Pinpoint the cell where the given text exists, returning its (X, Y) midpoint coordinate. 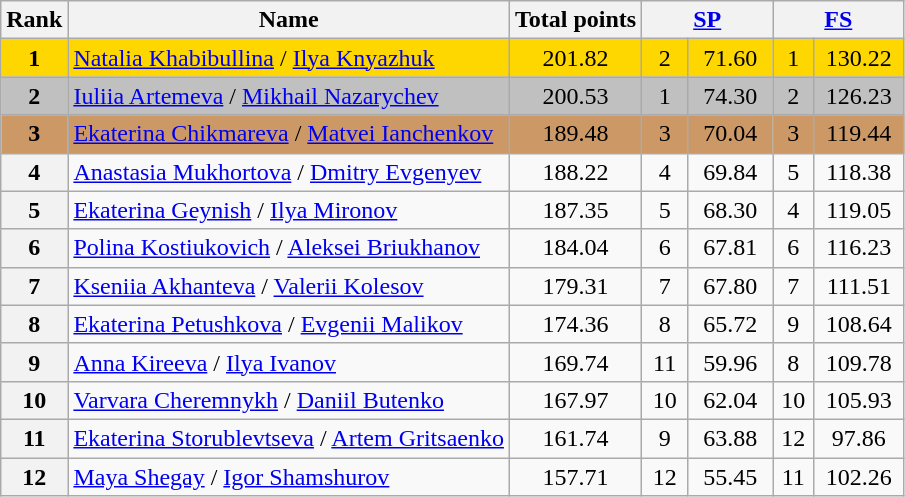
102.26 (859, 477)
119.05 (859, 210)
119.44 (859, 134)
118.38 (859, 172)
184.04 (575, 248)
126.23 (859, 96)
200.53 (575, 96)
105.93 (859, 400)
63.88 (730, 438)
Natalia Khabibullina / Ilya Knyazhuk (289, 58)
169.74 (575, 362)
189.48 (575, 134)
Total points (575, 20)
111.51 (859, 286)
67.81 (730, 248)
187.35 (575, 210)
74.30 (730, 96)
97.86 (859, 438)
109.78 (859, 362)
Anna Kireeva / Ilya Ivanov (289, 362)
108.64 (859, 324)
59.96 (730, 362)
71.60 (730, 58)
67.80 (730, 286)
116.23 (859, 248)
Polina Kostiukovich / Aleksei Briukhanov (289, 248)
Anastasia Mukhortova / Dmitry Evgenyev (289, 172)
70.04 (730, 134)
Iuliia Artemeva / Mikhail Nazarychev (289, 96)
Maya Shegay / Igor Shamshurov (289, 477)
Ekaterina Petushkova / Evgenii Malikov (289, 324)
Kseniia Akhanteva / Valerii Kolesov (289, 286)
69.84 (730, 172)
188.22 (575, 172)
55.45 (730, 477)
SP (708, 20)
Name (289, 20)
Ekaterina Geynish / Ilya Mironov (289, 210)
65.72 (730, 324)
FS (838, 20)
161.74 (575, 438)
Ekaterina Storublevtseva / Artem Gritsaenko (289, 438)
157.71 (575, 477)
Ekaterina Chikmareva / Matvei Ianchenkov (289, 134)
167.97 (575, 400)
201.82 (575, 58)
179.31 (575, 286)
174.36 (575, 324)
68.30 (730, 210)
Varvara Cheremnykh / Daniil Butenko (289, 400)
Rank (34, 20)
62.04 (730, 400)
130.22 (859, 58)
